For the text-containing cell, return its midpoint in [X, Y] coordinate format. 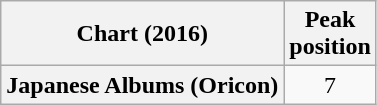
Chart (2016) [142, 34]
Japanese Albums (Oricon) [142, 85]
Peakposition [330, 34]
7 [330, 85]
